For the text-containing cell, return its midpoint in [x, y] coordinate format. 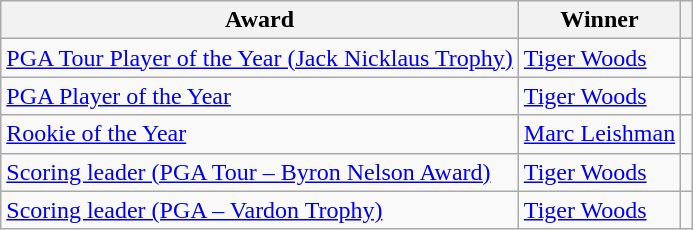
Marc Leishman [599, 134]
Rookie of the Year [260, 134]
PGA Player of the Year [260, 96]
Winner [599, 20]
Award [260, 20]
Scoring leader (PGA Tour – Byron Nelson Award) [260, 172]
Scoring leader (PGA – Vardon Trophy) [260, 210]
PGA Tour Player of the Year (Jack Nicklaus Trophy) [260, 58]
